Return the [X, Y] coordinate for the center point of the cell that contains the specified text.  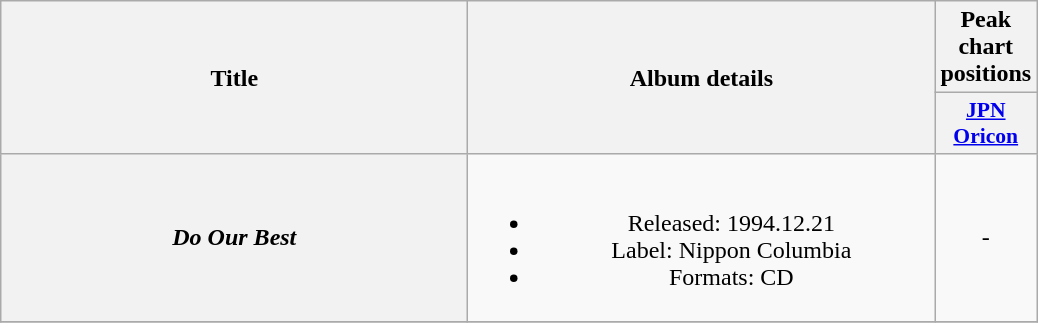
Peak chart positions [986, 47]
- [986, 238]
JPNOricon [986, 124]
Title [234, 78]
Album details [702, 78]
Released: 1994.12.21Label: Nippon ColumbiaFormats: CD [702, 238]
Do Our Best [234, 238]
